Search for the cell housing the specified text and yield its [X, Y] center coordinate. 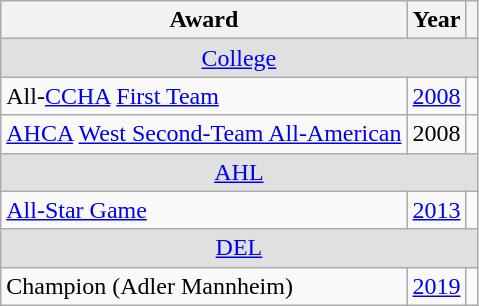
Champion (Adler Mannheim) [204, 286]
2013 [436, 210]
All-Star Game [204, 210]
AHL [239, 172]
Award [204, 20]
All-CCHA First Team [204, 96]
Year [436, 20]
College [239, 58]
AHCA West Second-Team All-American [204, 134]
2019 [436, 286]
DEL [239, 248]
